Identify which cell holds the provided text, then report its [X, Y] central coordinate. 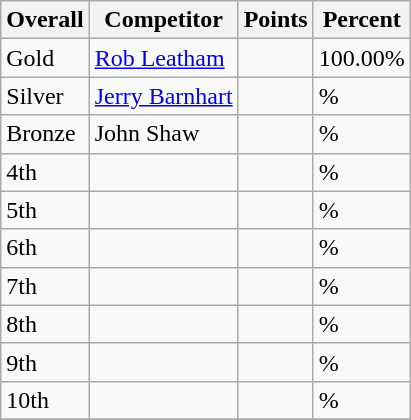
8th [45, 324]
Jerry Barnhart [164, 96]
Bronze [45, 134]
5th [45, 210]
Points [276, 20]
John Shaw [164, 134]
6th [45, 248]
Competitor [164, 20]
Percent [362, 20]
7th [45, 286]
Rob Leatham [164, 58]
100.00% [362, 58]
9th [45, 362]
10th [45, 400]
4th [45, 172]
Overall [45, 20]
Silver [45, 96]
Gold [45, 58]
